Pinpoint the cell where the given text exists, returning its [X, Y] midpoint coordinate. 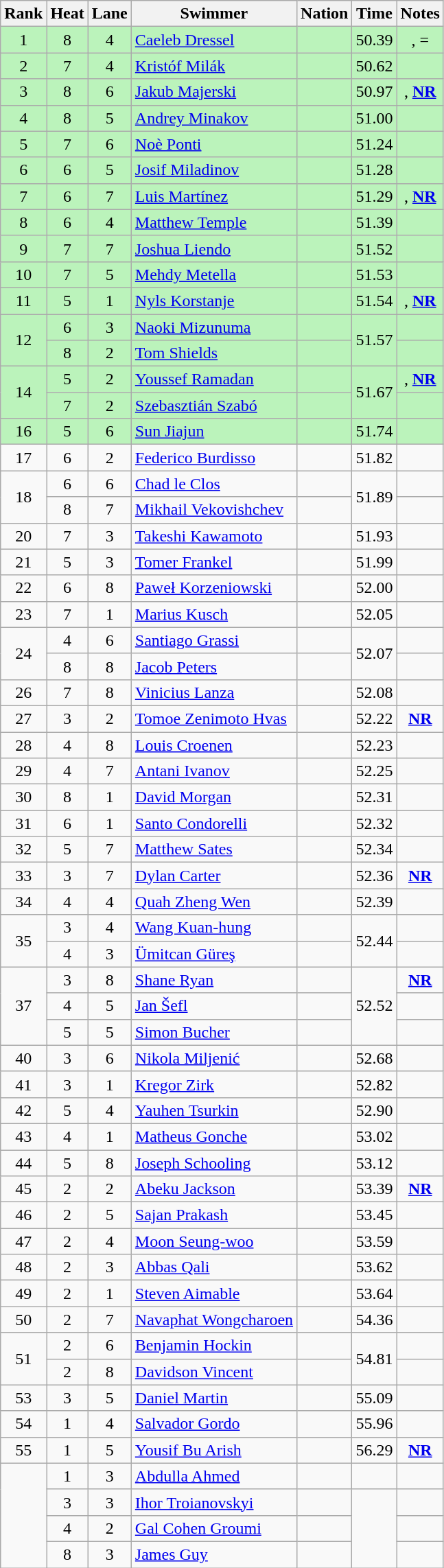
Nation [325, 14]
34 [23, 902]
Nyls Korstanje [214, 301]
32 [23, 850]
Sun Jiajun [214, 432]
54.81 [375, 1359]
53.12 [375, 1163]
51.54 [375, 301]
52.22 [375, 718]
Yousif Bu Arish [214, 1450]
55.96 [375, 1424]
21 [23, 562]
52.00 [375, 588]
Jan Šefl [214, 1006]
52.34 [375, 850]
52.23 [375, 745]
Jakub Majerski [214, 92]
Time [375, 14]
51.67 [375, 393]
10 [23, 274]
28 [23, 745]
24 [23, 653]
Navaphat Wongcharoen [214, 1320]
14 [23, 393]
52.52 [375, 1006]
40 [23, 1058]
Joshua Liendo [214, 248]
Tom Shields [214, 353]
Shane Ryan [214, 980]
51.39 [375, 222]
Joseph Schooling [214, 1163]
, = [420, 40]
52.39 [375, 902]
18 [23, 497]
52.36 [375, 876]
52.68 [375, 1058]
Matthew Temple [214, 222]
Sajan Prakash [214, 1215]
Santiago Grassi [214, 640]
Youssef Ramadan [214, 379]
22 [23, 588]
52.32 [375, 823]
Federico Burdisso [214, 458]
51.74 [375, 432]
Ihor Troianovskyi [214, 1502]
Josif Miladinov [214, 170]
51.57 [375, 340]
51.93 [375, 536]
52.07 [375, 653]
Moon Seung-woo [214, 1241]
12 [23, 340]
Louis Croenen [214, 745]
20 [23, 536]
Naoki Mizunuma [214, 327]
53.45 [375, 1215]
50.39 [375, 40]
Yauhen Tsurkin [214, 1110]
51.89 [375, 497]
52.05 [375, 614]
Kregor Zirk [214, 1084]
51.99 [375, 562]
43 [23, 1136]
Kristóf Milák [214, 66]
Abeku Jackson [214, 1189]
52.82 [375, 1084]
56.29 [375, 1450]
Ümitcan Güreş [214, 954]
Tomer Frankel [214, 562]
55.09 [375, 1398]
Tomoe Zenimoto Hvas [214, 718]
Matheus Gonche [214, 1136]
Gal Cohen Groumi [214, 1528]
51.82 [375, 458]
53.02 [375, 1136]
Noè Ponti [214, 144]
Nikola Miljenić [214, 1058]
35 [23, 941]
53.59 [375, 1241]
29 [23, 771]
51.53 [375, 274]
Santo Condorelli [214, 823]
41 [23, 1084]
Andrey Minakov [214, 118]
54 [23, 1424]
46 [23, 1215]
Lane [110, 14]
52.25 [375, 771]
53.39 [375, 1189]
44 [23, 1163]
James Guy [214, 1554]
Paweł Korzeniowski [214, 588]
47 [23, 1241]
Daniel Martin [214, 1398]
42 [23, 1110]
Abdulla Ahmed [214, 1476]
50.62 [375, 66]
51.29 [375, 196]
52.31 [375, 797]
17 [23, 458]
Chad le Clos [214, 484]
Simon Bucher [214, 1032]
11 [23, 301]
53.64 [375, 1294]
Benjamin Hockin [214, 1346]
Dylan Carter [214, 876]
Wang Kuan-hung [214, 928]
Heat [67, 14]
Davidson Vincent [214, 1372]
30 [23, 797]
Mehdy Metella [214, 274]
26 [23, 692]
Abbas Qali [214, 1267]
48 [23, 1267]
45 [23, 1189]
Caeleb Dressel [214, 40]
Notes [420, 14]
50 [23, 1320]
51.24 [375, 144]
Rank [23, 14]
Jacob Peters [214, 666]
49 [23, 1294]
53.62 [375, 1267]
27 [23, 718]
53 [23, 1398]
Mikhail Vekovishchev [214, 510]
52.44 [375, 941]
23 [23, 614]
Szebasztián Szabó [214, 406]
52.90 [375, 1110]
Marius Kusch [214, 614]
54.36 [375, 1320]
50.97 [375, 92]
55 [23, 1450]
Vinicius Lanza [214, 692]
16 [23, 432]
51.52 [375, 248]
31 [23, 823]
51.00 [375, 118]
David Morgan [214, 797]
Salvador Gordo [214, 1424]
37 [23, 1006]
52.08 [375, 692]
Matthew Sates [214, 850]
Takeshi Kawamoto [214, 536]
33 [23, 876]
Quah Zheng Wen [214, 902]
Antani Ivanov [214, 771]
9 [23, 248]
51 [23, 1359]
Steven Aimable [214, 1294]
51.28 [375, 170]
Luis Martínez [214, 196]
Swimmer [214, 14]
